Locate the cell with the specified text and output its (x, y) center coordinate. 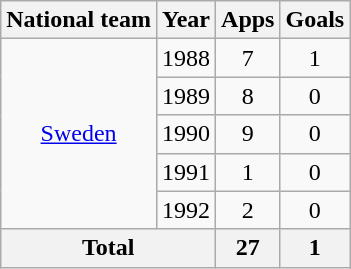
Total (108, 248)
1992 (186, 210)
Goals (315, 20)
7 (248, 58)
Year (186, 20)
8 (248, 96)
Sweden (79, 134)
27 (248, 248)
9 (248, 134)
1988 (186, 58)
National team (79, 20)
2 (248, 210)
Apps (248, 20)
1989 (186, 96)
1990 (186, 134)
1991 (186, 172)
